Find where the given text appears and provide that cell's center as (x, y) coordinate. 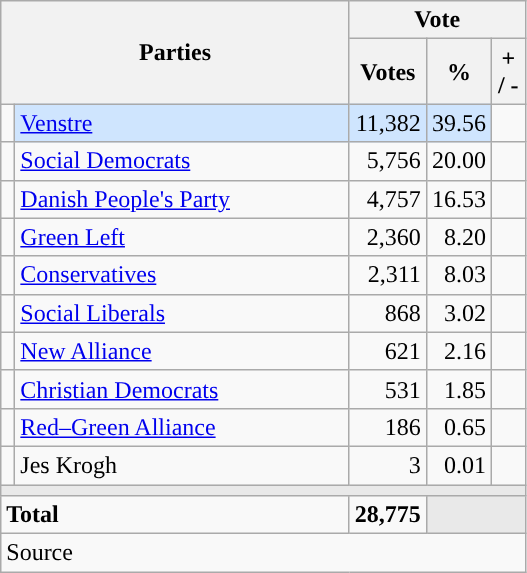
11,382 (388, 123)
1.85 (458, 389)
3.02 (458, 313)
8.20 (458, 237)
Christian Democrats (182, 389)
3 (388, 465)
Social Liberals (182, 313)
868 (388, 313)
Votes (388, 72)
Venstre (182, 123)
Social Democrats (182, 161)
20.00 (458, 161)
Danish People's Party (182, 199)
% (458, 72)
Green Left (182, 237)
16.53 (458, 199)
621 (388, 351)
2.16 (458, 351)
New Alliance (182, 351)
Source (263, 553)
Red–Green Alliance (182, 427)
186 (388, 427)
5,756 (388, 161)
2,311 (388, 275)
28,775 (388, 515)
0.01 (458, 465)
Conservatives (182, 275)
531 (388, 389)
39.56 (458, 123)
Parties (176, 52)
Total (176, 515)
8.03 (458, 275)
Jes Krogh (182, 465)
0.65 (458, 427)
2,360 (388, 237)
4,757 (388, 199)
+ / - (508, 72)
Vote (437, 20)
